Determine the (X, Y) coordinate at the center of the cell enclosing the given text.  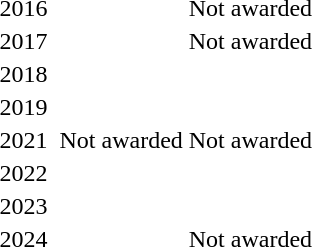
Not awarded (121, 140)
